Find where the given text appears and provide that cell's center as (x, y) coordinate. 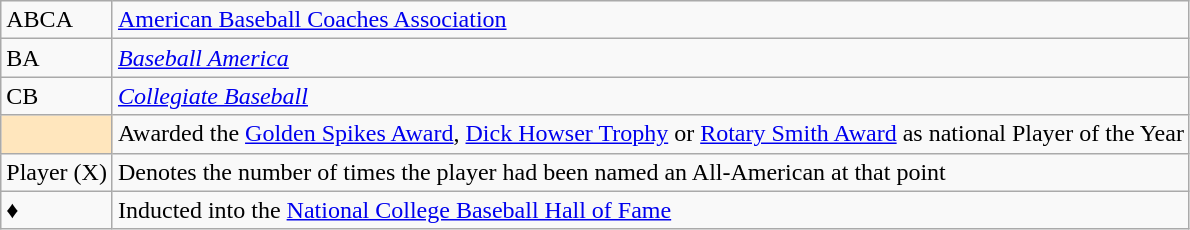
Awarded the Golden Spikes Award, Dick Howser Trophy or Rotary Smith Award as national Player of the Year (650, 134)
Collegiate Baseball (650, 96)
Denotes the number of times the player had been named an All-American at that point (650, 172)
Inducted into the National College Baseball Hall of Fame (650, 210)
Player (X) (57, 172)
ABCA (57, 20)
American Baseball Coaches Association (650, 20)
Baseball America (650, 58)
♦ (57, 210)
BA (57, 58)
CB (57, 96)
